Extract the (X, Y) coordinate from the center of the cell holding the provided text.  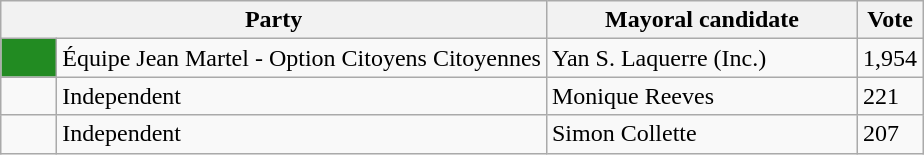
Monique Reeves (702, 96)
Mayoral candidate (702, 20)
1,954 (890, 58)
Simon Collette (702, 134)
Party (274, 20)
Yan S. Laquerre (Inc.) (702, 58)
221 (890, 96)
Vote (890, 20)
Équipe Jean Martel - Option Citoyens Citoyennes (302, 58)
207 (890, 134)
